Locate the cell with the specified text and output its [x, y] center coordinate. 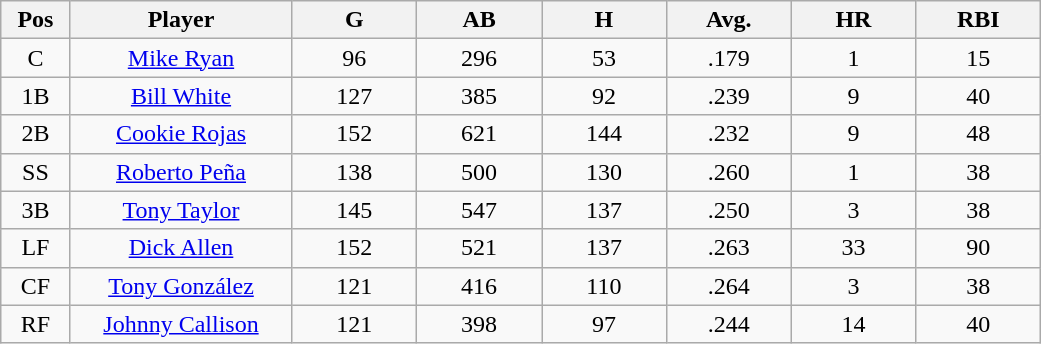
90 [978, 248]
500 [480, 172]
92 [604, 96]
296 [480, 58]
Mike Ryan [181, 58]
RF [36, 324]
1B [36, 96]
H [604, 20]
.263 [728, 248]
416 [480, 286]
Player [181, 20]
96 [354, 58]
HR [854, 20]
97 [604, 324]
.264 [728, 286]
53 [604, 58]
521 [480, 248]
145 [354, 210]
CF [36, 286]
.239 [728, 96]
547 [480, 210]
Avg. [728, 20]
LF [36, 248]
398 [480, 324]
33 [854, 248]
RBI [978, 20]
.250 [728, 210]
Cookie Rojas [181, 134]
138 [354, 172]
C [36, 58]
.260 [728, 172]
Roberto Peña [181, 172]
Bill White [181, 96]
385 [480, 96]
Johnny Callison [181, 324]
621 [480, 134]
14 [854, 324]
127 [354, 96]
48 [978, 134]
.244 [728, 324]
2B [36, 134]
110 [604, 286]
144 [604, 134]
Pos [36, 20]
3B [36, 210]
.179 [728, 58]
.232 [728, 134]
Tony Taylor [181, 210]
Dick Allen [181, 248]
15 [978, 58]
Tony González [181, 286]
SS [36, 172]
G [354, 20]
130 [604, 172]
AB [480, 20]
